Search for the cell housing the specified text and yield its [X, Y] center coordinate. 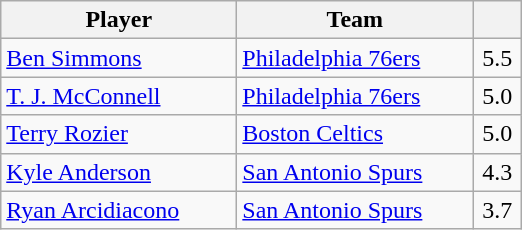
5.5 [498, 58]
Ben Simmons [119, 58]
Kyle Anderson [119, 172]
Team [355, 20]
Ryan Arcidiacono [119, 210]
Player [119, 20]
4.3 [498, 172]
T. J. McConnell [119, 96]
3.7 [498, 210]
Boston Celtics [355, 134]
Terry Rozier [119, 134]
